Return the [X, Y] coordinate for the center point of the cell that contains the specified text.  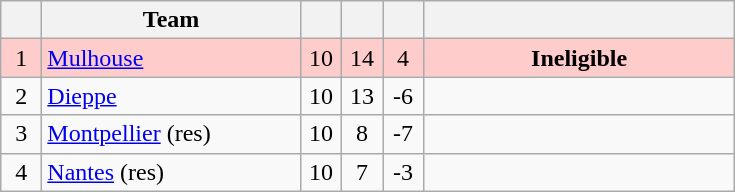
2 [22, 96]
13 [362, 96]
14 [362, 58]
Nantes (res) [172, 172]
Montpellier (res) [172, 134]
Ineligible [580, 58]
7 [362, 172]
Dieppe [172, 96]
-7 [402, 134]
8 [362, 134]
-3 [402, 172]
1 [22, 58]
-6 [402, 96]
Mulhouse [172, 58]
3 [22, 134]
Team [172, 20]
